From the cell containing the given text, extract its center point as (X, Y) coordinate. 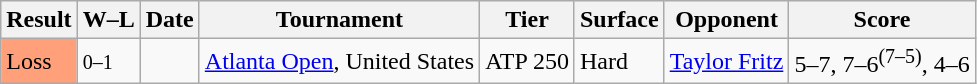
5–7, 7–6(7–5), 4–6 (882, 62)
Hard (619, 62)
Score (882, 20)
Tier (528, 20)
Opponent (726, 20)
ATP 250 (528, 62)
Loss (39, 62)
Taylor Fritz (726, 62)
Tournament (339, 20)
Result (39, 20)
0–1 (108, 62)
Atlanta Open, United States (339, 62)
W–L (108, 20)
Date (170, 20)
Surface (619, 20)
